From the cell containing the given text, extract its center point as [X, Y] coordinate. 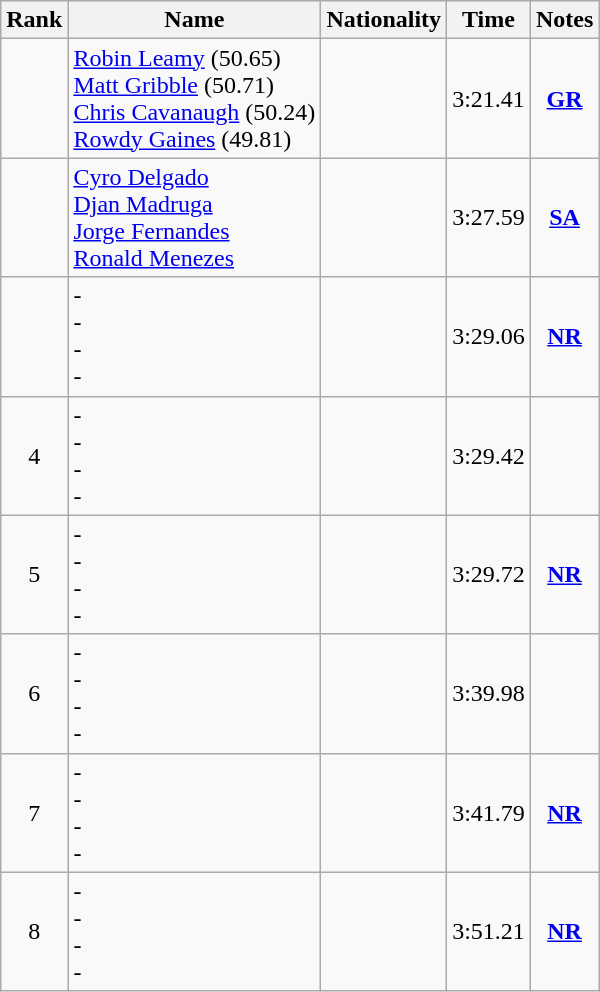
Time [489, 20]
3:29.42 [489, 456]
SA [564, 218]
4 [34, 456]
Name [194, 20]
GR [564, 98]
3:27.59 [489, 218]
3:29.06 [489, 336]
Rank [34, 20]
Nationality [384, 20]
3:21.41 [489, 98]
7 [34, 812]
3:51.21 [489, 932]
3:29.72 [489, 574]
8 [34, 932]
6 [34, 694]
3:39.98 [489, 694]
3:41.79 [489, 812]
Notes [564, 20]
Robin Leamy (50.65) Matt Gribble (50.71) Chris Cavanaugh (50.24) Rowdy Gaines (49.81) [194, 98]
Cyro Delgado Djan Madruga Jorge Fernandes Ronald Menezes [194, 218]
5 [34, 574]
